Determine the (X, Y) coordinate at the center of the cell enclosing the given text.  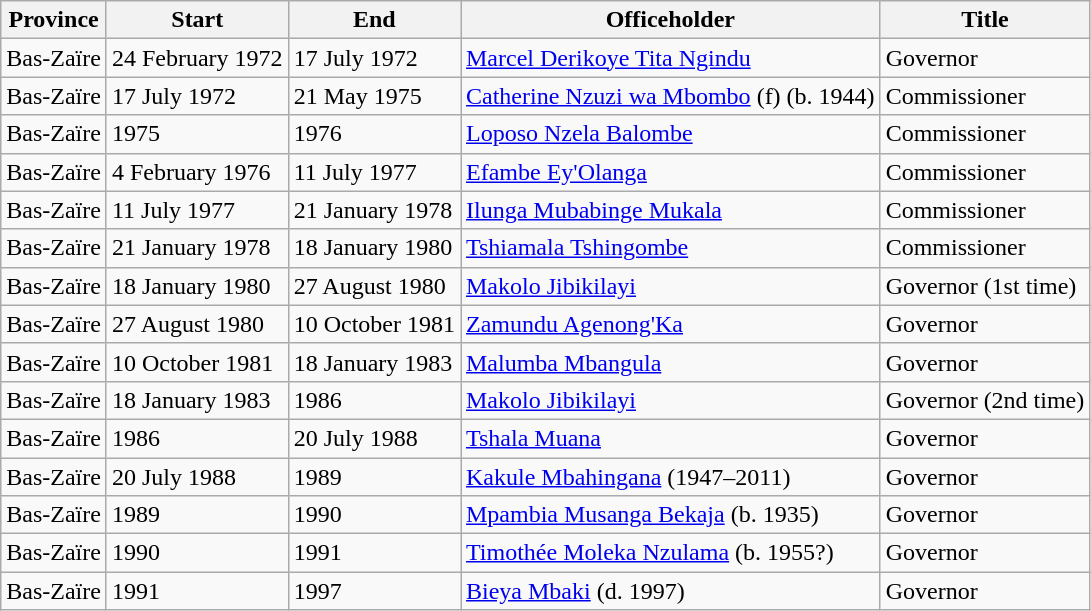
Efambe Ey'Olanga (670, 172)
21 May 1975 (374, 96)
Governor (2nd time) (985, 400)
Title (985, 20)
Loposo Nzela Balombe (670, 134)
24 February 1972 (197, 58)
End (374, 20)
Tshala Muana (670, 438)
1997 (374, 591)
Ilunga Mubabinge Mukala (670, 210)
Start (197, 20)
Province (54, 20)
Officeholder (670, 20)
4 February 1976 (197, 172)
Marcel Derikoye Tita Ngindu (670, 58)
Catherine Nzuzi wa Mbombo (f) (b. 1944) (670, 96)
Mpambia Musanga Bekaja (b. 1935) (670, 515)
1976 (374, 134)
Governor (1st time) (985, 286)
Timothée Moleka Nzulama (b. 1955?) (670, 553)
Kakule Mbahingana (1947–2011) (670, 477)
1975 (197, 134)
Bieya Mbaki (d. 1997) (670, 591)
Tshiamala Tshingombe (670, 248)
Malumba Mbangula (670, 362)
Zamundu Agenong'Ka (670, 324)
